For the text-containing cell, return its midpoint in [X, Y] coordinate format. 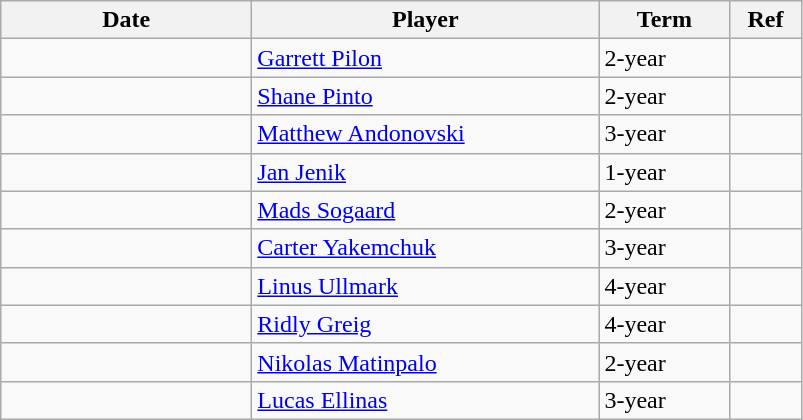
Jan Jenik [426, 172]
Term [664, 20]
1-year [664, 172]
Ref [766, 20]
Player [426, 20]
Nikolas Matinpalo [426, 362]
Lucas Ellinas [426, 400]
Shane Pinto [426, 96]
Matthew Andonovski [426, 134]
Mads Sogaard [426, 210]
Carter Yakemchuk [426, 248]
Linus Ullmark [426, 286]
Ridly Greig [426, 324]
Date [126, 20]
Garrett Pilon [426, 58]
